Detect which cell encompasses the target text, then output its [x, y] center coordinate. 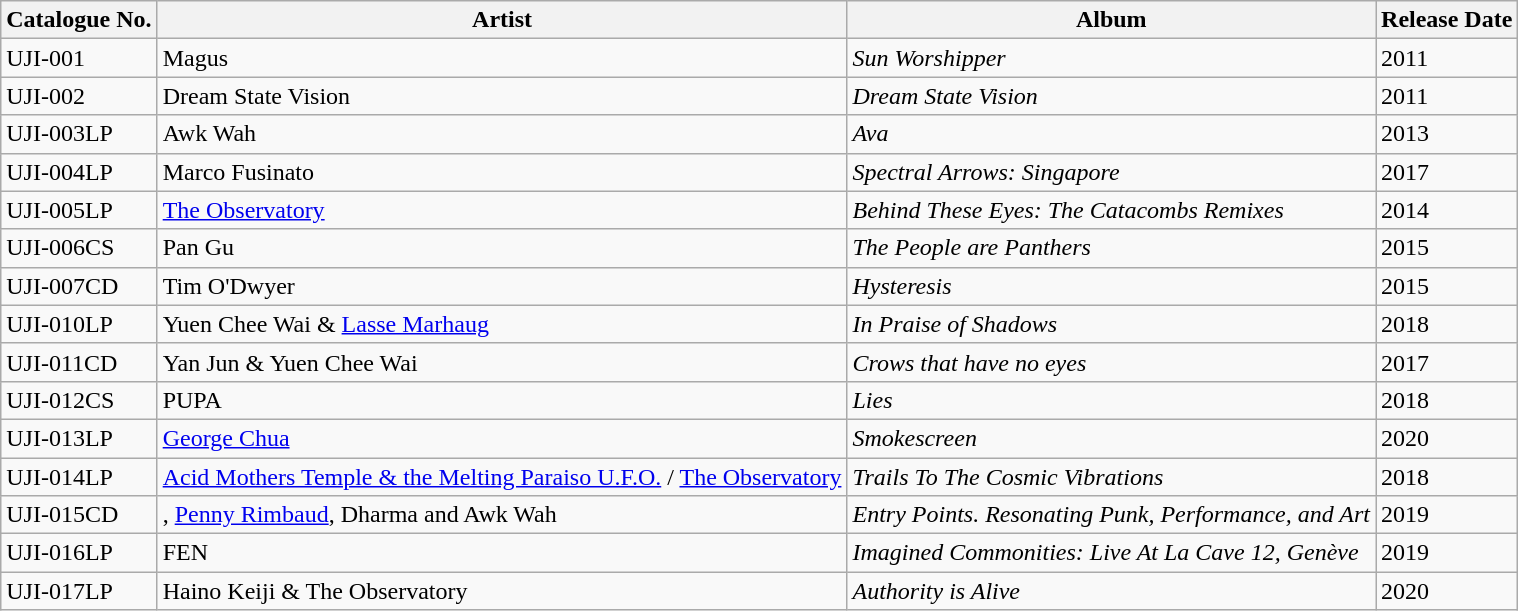
Sun Worshipper [1112, 58]
Ava [1112, 134]
UJI-006CS [79, 248]
, Penny Rimbaud, Dharma and Awk Wah [502, 515]
PUPA [502, 400]
Album [1112, 20]
2013 [1447, 134]
Magus [502, 58]
Yan Jun & Yuen Chee Wai [502, 362]
UJI-002 [79, 96]
UJI-005LP [79, 210]
UJI-017LP [79, 591]
Acid Mothers Temple & the Melting Paraiso U.F.O. / The Observatory [502, 477]
Release Date [1447, 20]
Yuen Chee Wai & Lasse Marhaug [502, 324]
Behind These Eyes: The Catacombs Remixes [1112, 210]
UJI-012CS [79, 400]
UJI-013LP [79, 438]
Authority is Alive [1112, 591]
George Chua [502, 438]
UJI-015CD [79, 515]
UJI-001 [79, 58]
Imagined Commonities: Live At La Cave 12, Genève [1112, 553]
FEN [502, 553]
UJI-004LP [79, 172]
Entry Points. Resonating Punk, Performance, and Art [1112, 515]
Hysteresis [1112, 286]
Smokescreen [1112, 438]
Awk Wah [502, 134]
Marco Fusinato [502, 172]
Haino Keiji & The Observatory [502, 591]
Spectral Arrows: Singapore [1112, 172]
Trails To The Cosmic Vibrations [1112, 477]
Catalogue No. [79, 20]
Crows that have no eyes [1112, 362]
UJI-011CD [79, 362]
UJI-007CD [79, 286]
Lies [1112, 400]
UJI-014LP [79, 477]
Pan Gu [502, 248]
UJI-003LP [79, 134]
The Observatory [502, 210]
UJI-010LP [79, 324]
In Praise of Shadows [1112, 324]
The People are Panthers [1112, 248]
2014 [1447, 210]
Tim O'Dwyer [502, 286]
UJI-016LP [79, 553]
Artist [502, 20]
